From the cell containing the given text, extract its center point as [X, Y] coordinate. 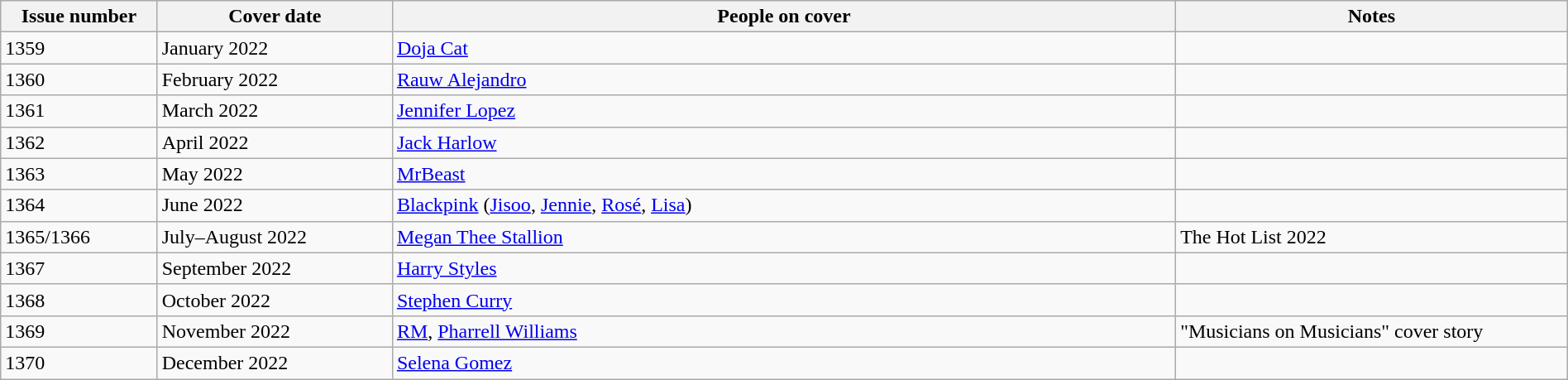
April 2022 [275, 142]
Selena Gomez [784, 363]
1360 [79, 79]
June 2022 [275, 205]
Notes [1372, 17]
Blackpink (Jisoo, Jennie, Rosé, Lisa) [784, 205]
1365/1366 [79, 237]
1363 [79, 174]
July–August 2022 [275, 237]
Stephen Curry [784, 300]
1368 [79, 300]
Jack Harlow [784, 142]
December 2022 [275, 363]
1359 [79, 48]
The Hot List 2022 [1372, 237]
1361 [79, 111]
Jennifer Lopez [784, 111]
1369 [79, 331]
1364 [79, 205]
October 2022 [275, 300]
1370 [79, 363]
People on cover [784, 17]
"Musicians on Musicians" cover story [1372, 331]
Cover date [275, 17]
RM, Pharrell Williams [784, 331]
February 2022 [275, 79]
March 2022 [275, 111]
MrBeast [784, 174]
1362 [79, 142]
Issue number [79, 17]
Harry Styles [784, 268]
Megan Thee Stallion [784, 237]
1367 [79, 268]
Rauw Alejandro [784, 79]
January 2022 [275, 48]
May 2022 [275, 174]
November 2022 [275, 331]
Doja Cat [784, 48]
September 2022 [275, 268]
